Find where the given text appears and provide that cell's center as (X, Y) coordinate. 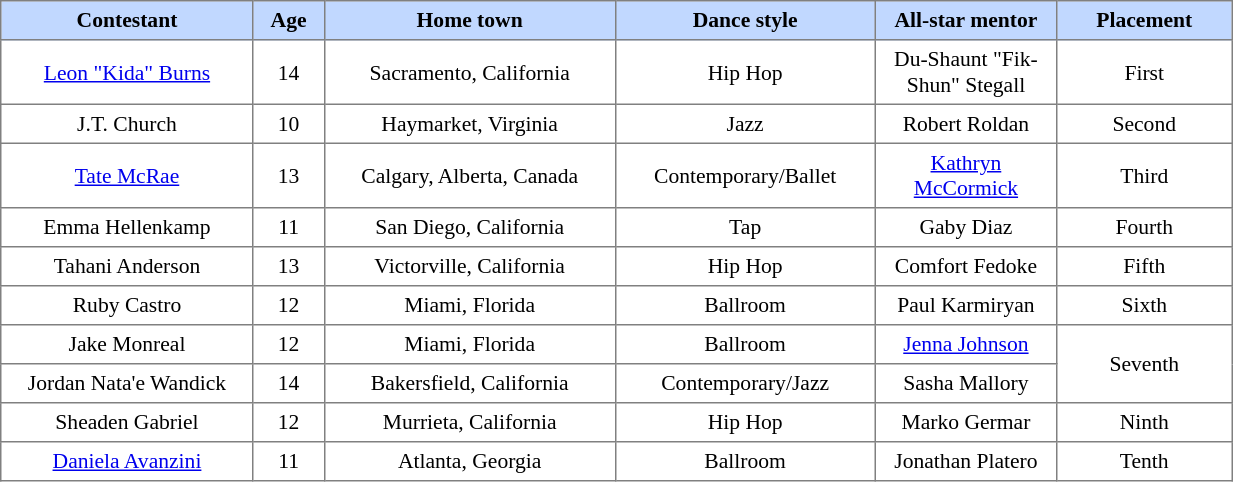
First (1144, 72)
Jordan Nata'e Wandick (127, 384)
Sasha Mallory (966, 384)
Sixth (1144, 306)
Jonathan Platero (966, 462)
Tate McRae (127, 175)
Sheaden Gabriel (127, 422)
Robert Roldan (966, 124)
Contestant (127, 20)
Du-Shaunt "Fik-Shun" Stegall (966, 72)
Paul Karmiryan (966, 306)
Fifth (1144, 266)
Seventh (1144, 364)
Contemporary/Jazz (745, 384)
J.T. Church (127, 124)
Victorville, California (470, 266)
Jazz (745, 124)
Age (288, 20)
All-star mentor (966, 20)
Fourth (1144, 228)
Bakersfield, California (470, 384)
Tenth (1144, 462)
Jake Monreal (127, 344)
Sacramento, California (470, 72)
Ruby Castro (127, 306)
Dance style (745, 20)
Daniela Avanzini (127, 462)
Comfort Fedoke (966, 266)
Marko Germar (966, 422)
Tap (745, 228)
Jenna Johnson (966, 344)
Gaby Diaz (966, 228)
Haymarket, Virginia (470, 124)
Atlanta, Georgia (470, 462)
Emma Hellenkamp (127, 228)
Third (1144, 175)
Ninth (1144, 422)
Tahani Anderson (127, 266)
Murrieta, California (470, 422)
Home town (470, 20)
Kathryn McCormick (966, 175)
Second (1144, 124)
Placement (1144, 20)
San Diego, California (470, 228)
Contemporary/Ballet (745, 175)
10 (288, 124)
Leon "Kida" Burns (127, 72)
Calgary, Alberta, Canada (470, 175)
